Output the (X, Y) coordinate of the center of the cell containing the given text.  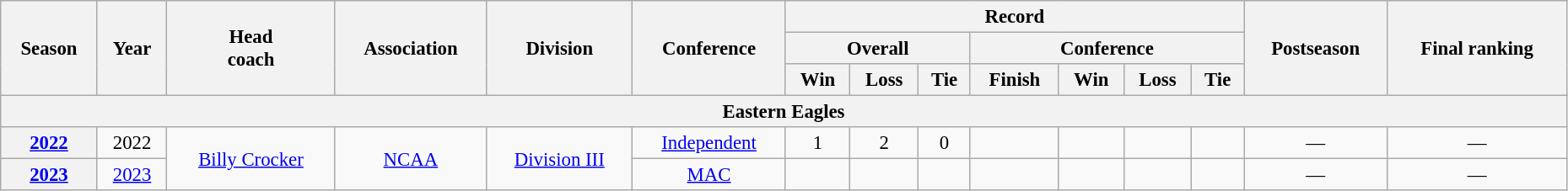
Overall (877, 49)
Association (411, 49)
Postseason (1315, 49)
MAC (709, 175)
Final ranking (1477, 49)
Division III (560, 158)
Year (132, 49)
Record (1014, 17)
2 (884, 143)
NCAA (411, 158)
Billy Crocker (251, 158)
0 (945, 143)
Finish (1014, 80)
Division (560, 49)
Season (49, 49)
Independent (709, 143)
Headcoach (251, 49)
1 (818, 143)
Eastern Eagles (784, 112)
